Pinpoint the cell where the given text exists, returning its [x, y] midpoint coordinate. 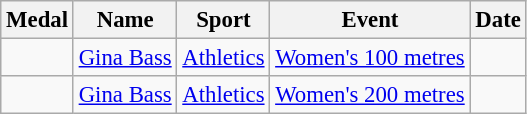
Date [498, 20]
Medal [38, 20]
Sport [224, 20]
Name [125, 20]
Women's 100 metres [370, 58]
Event [370, 20]
Women's 200 metres [370, 95]
